Return (x, y) of the center of cell containing provided text 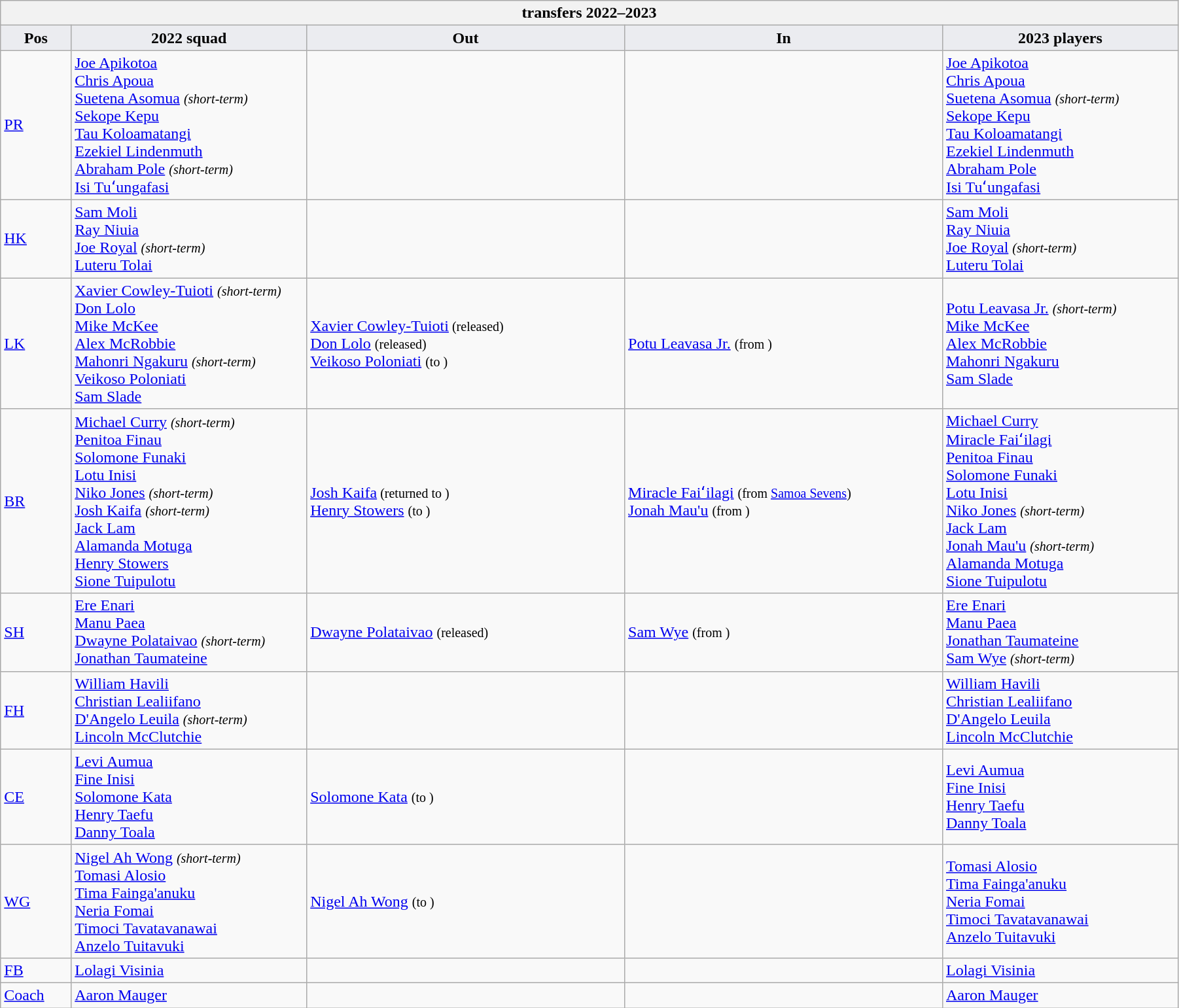
In (784, 38)
Sam Wye (from ) (784, 632)
Nigel Ah Wong (short-term) Tomasi Alosio Tima Fainga'anuku Neria Fomai Timoci Tavatavanawai Anzelo Tuitavuki (189, 901)
Joe Apikotoa Chris Apoua Suetena Asomua (short-term) Sekope Kepu Tau Koloamatangi Ezekiel Lindenmuth Abraham Pole (short-term) Isi Tuʻungafasi (189, 126)
William Havili Christian Lealiifano D'Angelo Leuila Lincoln McClutchie (1060, 710)
Miracle Faiʻilagi (from Samoa Sevens) Jonah Mau'u (from ) (784, 501)
Xavier Cowley-Tuioti (released) Don Lolo (released) Veikoso Poloniati (to ) (466, 343)
Out (466, 38)
WG (36, 901)
CE (36, 797)
FH (36, 710)
Josh Kaifa (returned to ) Henry Stowers (to ) (466, 501)
Potu Leavasa Jr. (from ) (784, 343)
BR (36, 501)
Solomone Kata (to ) (466, 797)
Joe Apikotoa Chris Apoua Suetena Asomua (short-term) Sekope Kepu Tau Koloamatangi Ezekiel Lindenmuth Abraham Pole Isi Tuʻungafasi (1060, 126)
Xavier Cowley-Tuioti (short-term) Don Lolo Mike McKee Alex McRobbie Mahonri Ngakuru (short-term) Veikoso Poloniati Sam Slade (189, 343)
transfers 2022–2023 (589, 13)
Pos (36, 38)
Tomasi Alosio Tima Fainga'anuku Neria Fomai Timoci Tavatavanawai Anzelo Tuitavuki (1060, 901)
Coach (36, 995)
Dwayne Polataivao (released) (466, 632)
2022 squad (189, 38)
William Havili Christian Lealiifano D'Angelo Leuila (short-term) Lincoln McClutchie (189, 710)
LK (36, 343)
Levi Aumua Fine Inisi Solomone Kata Henry Taefu Danny Toala (189, 797)
Levi Aumua Fine Inisi Henry Taefu Danny Toala (1060, 797)
Ere Enari Manu Paea Dwayne Polataivao (short-term) Jonathan Taumateine (189, 632)
2023 players (1060, 38)
FB (36, 970)
HK (36, 238)
Potu Leavasa Jr. (short-term) Mike McKee Alex McRobbie Mahonri Ngakuru Sam Slade (1060, 343)
Nigel Ah Wong (to ) (466, 901)
SH (36, 632)
Ere Enari Manu Paea Jonathan Taumateine Sam Wye (short-term) (1060, 632)
PR (36, 126)
